Return the (X, Y) coordinate for the center point of the cell that contains the specified text.  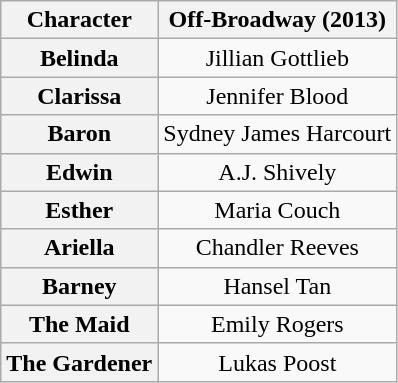
Chandler Reeves (278, 248)
Off-Broadway (2013) (278, 20)
Hansel Tan (278, 286)
Ariella (80, 248)
Baron (80, 134)
Maria Couch (278, 210)
Clarissa (80, 96)
Jillian Gottlieb (278, 58)
The Maid (80, 324)
Belinda (80, 58)
Character (80, 20)
Lukas Poost (278, 362)
A.J. Shively (278, 172)
Edwin (80, 172)
Jennifer Blood (278, 96)
The Gardener (80, 362)
Barney (80, 286)
Esther (80, 210)
Sydney James Harcourt (278, 134)
Emily Rogers (278, 324)
